For the text-containing cell, return its midpoint in [x, y] coordinate format. 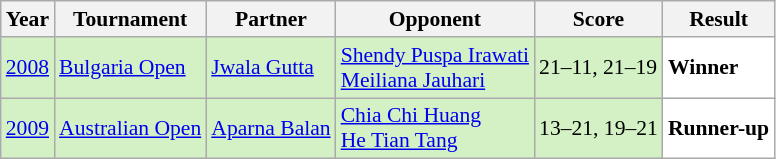
2009 [28, 128]
Chia Chi Huang He Tian Tang [435, 128]
Australian Open [130, 128]
Shendy Puspa Irawati Meiliana Jauhari [435, 68]
Bulgaria Open [130, 68]
Result [718, 19]
21–11, 21–19 [598, 68]
Year [28, 19]
Runner-up [718, 128]
Winner [718, 68]
13–21, 19–21 [598, 128]
Aparna Balan [270, 128]
Jwala Gutta [270, 68]
Score [598, 19]
Opponent [435, 19]
Partner [270, 19]
Tournament [130, 19]
2008 [28, 68]
